Extract the (x, y) coordinate from the center of the cell holding the provided text.  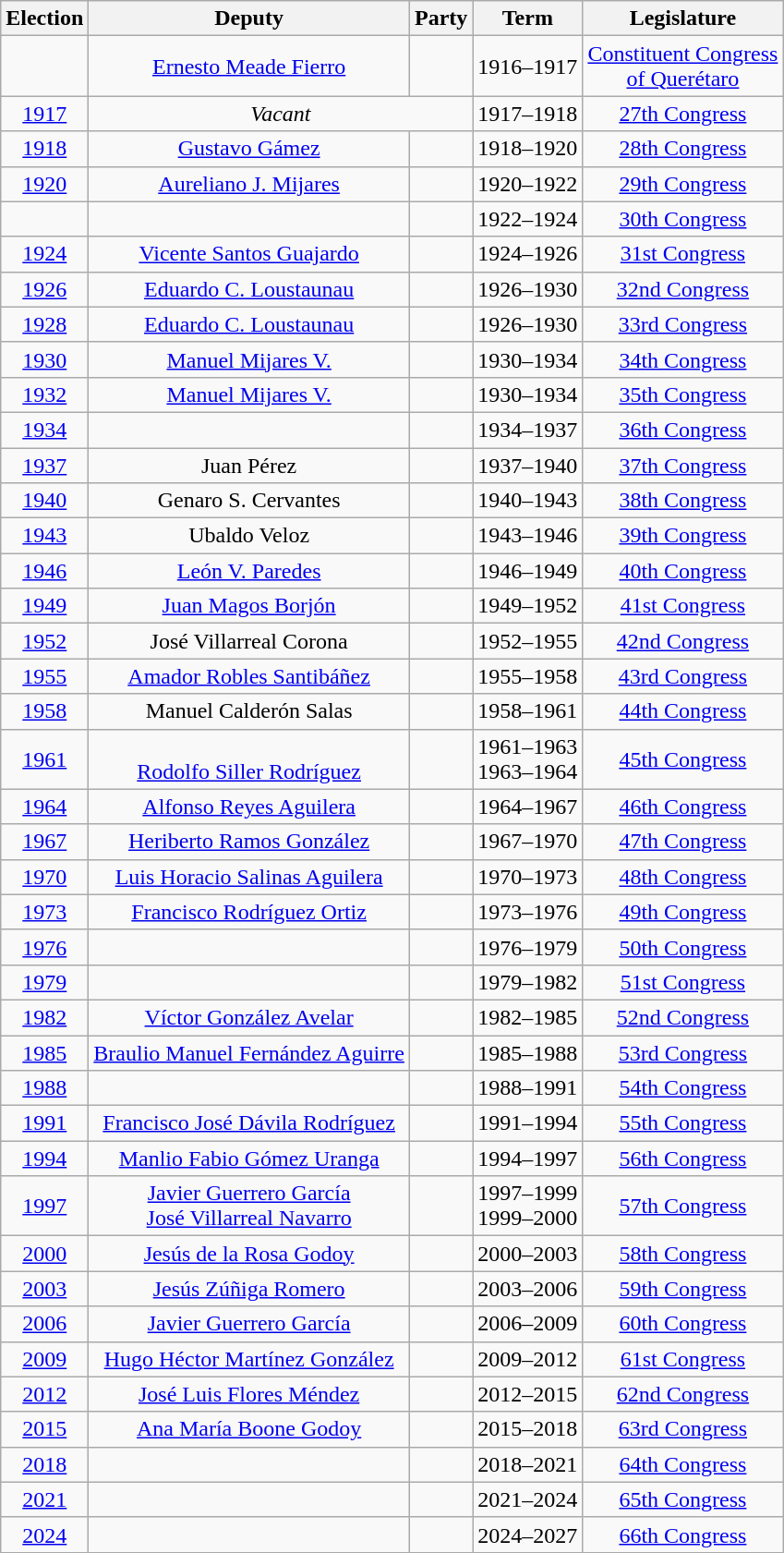
2024–2027 (528, 1535)
55th Congress (683, 1123)
Víctor González Avelar (249, 1017)
1982 (44, 1017)
1976 (44, 947)
1946 (44, 571)
1976–1979 (528, 947)
1973–1976 (528, 912)
1952–1955 (528, 641)
1930 (44, 359)
44th Congress (683, 711)
1928 (44, 324)
46th Congress (683, 807)
2024 (44, 1535)
1970 (44, 877)
2018–2021 (528, 1464)
1943 (44, 536)
50th Congress (683, 947)
Javier Guerrero García (249, 1324)
1982–1985 (528, 1017)
57th Congress (683, 1207)
28th Congress (683, 149)
32nd Congress (683, 289)
1920–1922 (528, 184)
35th Congress (683, 394)
1924–1926 (528, 254)
47th Congress (683, 842)
1967–1970 (528, 842)
2003–2006 (528, 1289)
1949–1952 (528, 606)
Braulio Manuel Fernández Aguirre (249, 1052)
2006 (44, 1324)
34th Congress (683, 359)
Jesús Zúñiga Romero (249, 1289)
1991–1994 (528, 1123)
Constituent Congressof Querétaro (683, 67)
29th Congress (683, 184)
37th Congress (683, 465)
1985–1988 (528, 1052)
1918 (44, 149)
61st Congress (683, 1359)
1970–1973 (528, 877)
2018 (44, 1464)
1926 (44, 289)
1979 (44, 982)
2009–2012 (528, 1359)
1934–1937 (528, 430)
1952 (44, 641)
Party (440, 18)
1943–1946 (528, 536)
43rd Congress (683, 676)
Heriberto Ramos González (249, 842)
1924 (44, 254)
53rd Congress (683, 1052)
1994 (44, 1159)
1940 (44, 501)
2012 (44, 1394)
1955–1958 (528, 676)
30th Congress (683, 219)
62nd Congress (683, 1394)
Ubaldo Veloz (249, 536)
39th Congress (683, 536)
1985 (44, 1052)
José Villarreal Corona (249, 641)
1932 (44, 394)
José Luis Flores Méndez (249, 1394)
1997 (44, 1207)
Francisco Rodríguez Ortiz (249, 912)
1988–1991 (528, 1088)
40th Congress (683, 571)
1964–1967 (528, 807)
1967 (44, 842)
Genaro S. Cervantes (249, 501)
Alfonso Reyes Aguilera (249, 807)
45th Congress (683, 759)
52nd Congress (683, 1017)
Legislature (683, 18)
1940–1943 (528, 501)
54th Congress (683, 1088)
51st Congress (683, 982)
1991 (44, 1123)
Vacant (281, 114)
1918–1920 (528, 149)
2015–2018 (528, 1429)
2021 (44, 1499)
2009 (44, 1359)
Francisco José Dávila Rodríguez (249, 1123)
1961–19631963–1964 (528, 759)
1916–1917 (528, 67)
1922–1924 (528, 219)
1964 (44, 807)
2000–2003 (528, 1254)
38th Congress (683, 501)
2012–2015 (528, 1394)
66th Congress (683, 1535)
1961 (44, 759)
Amador Robles Santibáñez (249, 676)
Luis Horacio Salinas Aguilera (249, 877)
1988 (44, 1088)
64th Congress (683, 1464)
Gustavo Gámez (249, 149)
Deputy (249, 18)
59th Congress (683, 1289)
48th Congress (683, 877)
1958 (44, 711)
1917–1918 (528, 114)
Vicente Santos Guajardo (249, 254)
33rd Congress (683, 324)
41st Congress (683, 606)
49th Congress (683, 912)
1937 (44, 465)
1946–1949 (528, 571)
2003 (44, 1289)
56th Congress (683, 1159)
27th Congress (683, 114)
Hugo Héctor Martínez González (249, 1359)
1958–1961 (528, 711)
60th Congress (683, 1324)
1973 (44, 912)
36th Congress (683, 430)
Rodolfo Siller Rodríguez (249, 759)
1937–1940 (528, 465)
Manlio Fabio Gómez Uranga (249, 1159)
Aureliano J. Mijares (249, 184)
León V. Paredes (249, 571)
58th Congress (683, 1254)
Manuel Calderón Salas (249, 711)
2015 (44, 1429)
Ana María Boone Godoy (249, 1429)
2006–2009 (528, 1324)
1979–1982 (528, 982)
1997–19991999–2000 (528, 1207)
1917 (44, 114)
1920 (44, 184)
31st Congress (683, 254)
1934 (44, 430)
1949 (44, 606)
Juan Pérez (249, 465)
1994–1997 (528, 1159)
Juan Magos Borjón (249, 606)
Ernesto Meade Fierro (249, 67)
42nd Congress (683, 641)
63rd Congress (683, 1429)
2021–2024 (528, 1499)
2000 (44, 1254)
Election (44, 18)
Term (528, 18)
65th Congress (683, 1499)
Jesús de la Rosa Godoy (249, 1254)
Javier Guerrero GarcíaJosé Villarreal Navarro (249, 1207)
1955 (44, 676)
